Search for the cell housing the specified text and yield its [x, y] center coordinate. 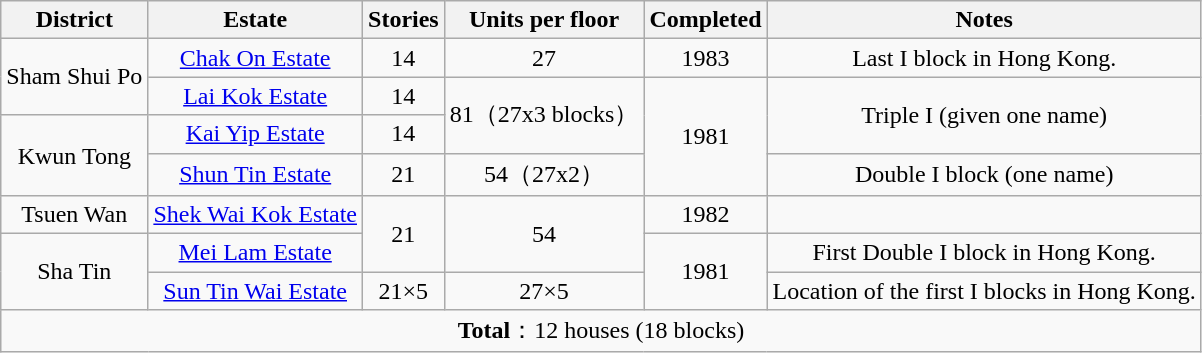
Tsuen Wan [74, 215]
54（27x2） [544, 174]
Sun Tin Wai Estate [256, 291]
Last I block in Hong Kong. [984, 58]
27 [544, 58]
Kai Yip Estate [256, 134]
Units per floor [544, 20]
54 [544, 234]
Total：12 houses (18 blocks) [602, 332]
21×5 [404, 291]
81（27x3 blocks） [544, 115]
First Double I block in Hong Kong. [984, 253]
Shek Wai Kok Estate [256, 215]
Stories [404, 20]
Mei Lam Estate [256, 253]
Triple I (given one name) [984, 115]
Shun Tin Estate [256, 174]
Double I block (one name) [984, 174]
Location of the first I blocks in Hong Kong. [984, 291]
27×5 [544, 291]
1982 [706, 215]
Sha Tin [74, 272]
Lai Kok Estate [256, 96]
Chak On Estate [256, 58]
Completed [706, 20]
Notes [984, 20]
District [74, 20]
Sham Shui Po [74, 77]
Kwun Tong [74, 156]
1983 [706, 58]
Estate [256, 20]
